Return the (x, y) coordinate for the center point of the cell that contains the specified text.  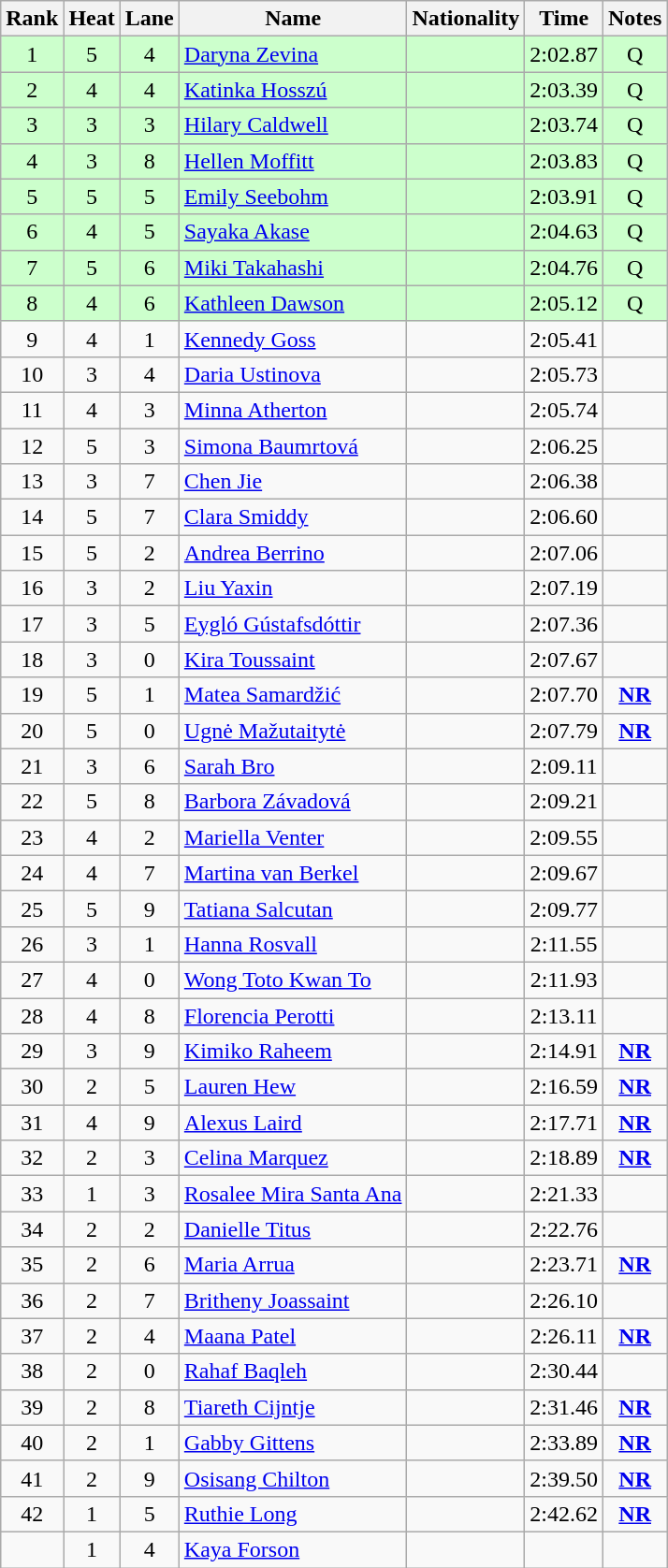
15 (32, 553)
Osisang Chilton (293, 1478)
Wong Toto Kwan To (293, 980)
28 (32, 1015)
Ruthie Long (293, 1514)
Sayaka Akase (293, 232)
10 (32, 374)
Ugnė Mažutaitytė (293, 731)
Time (564, 19)
Rosalee Mira Santa Ana (293, 1194)
Chen Jie (293, 482)
39 (32, 1407)
Hanna Rosvall (293, 944)
2:11.55 (564, 944)
Notes (634, 19)
2:21.33 (564, 1194)
24 (32, 873)
42 (32, 1514)
2:23.71 (564, 1265)
Andrea Berrino (293, 553)
Gabby Gittens (293, 1443)
16 (32, 588)
36 (32, 1300)
2:06.60 (564, 517)
Maria Arrua (293, 1265)
31 (32, 1123)
2:07.36 (564, 624)
2:18.89 (564, 1158)
25 (32, 908)
Celina Marquez (293, 1158)
2:39.50 (564, 1478)
2:11.93 (564, 980)
13 (32, 482)
2:30.44 (564, 1372)
2:03.91 (564, 196)
2:09.21 (564, 802)
21 (32, 766)
Miki Takahashi (293, 268)
Britheny Joassaint (293, 1300)
Kira Toussaint (293, 660)
2:16.59 (564, 1087)
Clara Smiddy (293, 517)
2:07.67 (564, 660)
Katinka Hosszú (293, 90)
2:03.74 (564, 125)
2:02.87 (564, 54)
11 (32, 410)
Maana Patel (293, 1336)
26 (32, 944)
32 (32, 1158)
2:06.25 (564, 446)
17 (32, 624)
Mariella Venter (293, 837)
2:17.71 (564, 1123)
Martina van Berkel (293, 873)
2:26.10 (564, 1300)
Kimiko Raheem (293, 1052)
Matea Samardžić (293, 695)
Tiareth Cijntje (293, 1407)
29 (32, 1052)
Tatiana Salcutan (293, 908)
2:05.74 (564, 410)
30 (32, 1087)
Danielle Titus (293, 1229)
2:05.12 (564, 303)
2:33.89 (564, 1443)
Heat (92, 19)
2:03.39 (564, 90)
Daryna Zevina (293, 54)
2:31.46 (564, 1407)
Nationality (466, 19)
Rahaf Baqleh (293, 1372)
Kathleen Dawson (293, 303)
14 (32, 517)
Daria Ustinova (293, 374)
2:22.76 (564, 1229)
2:05.73 (564, 374)
2:09.55 (564, 837)
18 (32, 660)
23 (32, 837)
12 (32, 446)
Rank (32, 19)
2:13.11 (564, 1015)
2:09.67 (564, 873)
20 (32, 731)
Liu Yaxin (293, 588)
Minna Atherton (293, 410)
2:09.11 (564, 766)
Alexus Laird (293, 1123)
41 (32, 1478)
2:04.63 (564, 232)
Emily Seebohm (293, 196)
2:07.79 (564, 731)
Barbora Závadová (293, 802)
2:07.19 (564, 588)
Kennedy Goss (293, 339)
33 (32, 1194)
Sarah Bro (293, 766)
2:14.91 (564, 1052)
22 (32, 802)
Name (293, 19)
2:03.83 (564, 161)
Eygló Gústafsdóttir (293, 624)
37 (32, 1336)
2:07.70 (564, 695)
40 (32, 1443)
2:05.41 (564, 339)
34 (32, 1229)
2:26.11 (564, 1336)
2:04.76 (564, 268)
Simona Baumrtová (293, 446)
Hellen Moffitt (293, 161)
Hilary Caldwell (293, 125)
Lauren Hew (293, 1087)
Kaya Forson (293, 1549)
2:07.06 (564, 553)
35 (32, 1265)
2:09.77 (564, 908)
Lane (150, 19)
2:42.62 (564, 1514)
19 (32, 695)
Florencia Perotti (293, 1015)
2:06.38 (564, 482)
27 (32, 980)
38 (32, 1372)
